From the cell containing the given text, extract its center point as [x, y] coordinate. 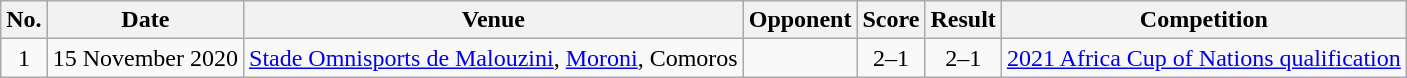
Venue [494, 20]
Result [963, 20]
No. [24, 20]
Stade Omnisports de Malouzini, Moroni, Comoros [494, 58]
1 [24, 58]
Opponent [800, 20]
15 November 2020 [145, 58]
2021 Africa Cup of Nations qualification [1204, 58]
Score [891, 20]
Competition [1204, 20]
Date [145, 20]
